Locate the cell with the specified text and output its [X, Y] center coordinate. 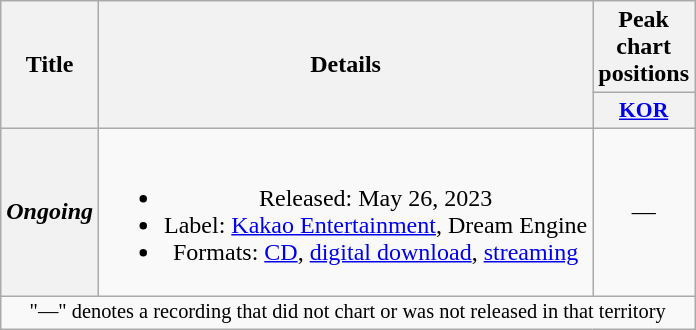
Details [346, 65]
Peak chartpositions [644, 47]
"—" denotes a recording that did not chart or was not released in that territory [348, 313]
Title [50, 65]
Released: May 26, 2023Label: Kakao Entertainment, Dream EngineFormats: CD, digital download, streaming [346, 212]
KOR [644, 111]
— [644, 212]
Ongoing [50, 212]
